Scan for the cell matching the given text and deliver its [x, y] coordinate at center. 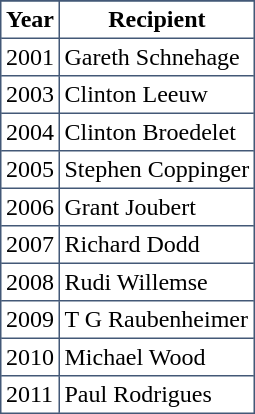
Grant Joubert [156, 207]
Richard Dodd [156, 245]
2006 [30, 207]
2011 [30, 395]
Stephen Coppinger [156, 170]
2009 [30, 320]
Clinton Broedelet [156, 132]
Rudi Willemse [156, 282]
Year [30, 20]
Clinton Leeuw [156, 95]
2004 [30, 132]
2008 [30, 282]
2007 [30, 245]
2001 [30, 57]
T G Raubenheimer [156, 320]
2010 [30, 357]
Paul Rodrigues [156, 395]
2005 [30, 170]
2003 [30, 95]
Michael Wood [156, 357]
Recipient [156, 20]
Gareth Schnehage [156, 57]
